Detect which cell encompasses the target text, then output its [X, Y] center coordinate. 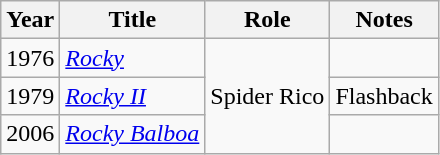
Notes [384, 20]
Rocky [132, 58]
Role [268, 20]
Rocky II [132, 96]
Spider Rico [268, 96]
1979 [30, 96]
2006 [30, 134]
Year [30, 20]
Flashback [384, 96]
1976 [30, 58]
Rocky Balboa [132, 134]
Title [132, 20]
